Determine the [X, Y] coordinate at the center of the cell enclosing the given text.  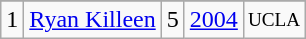
2004 [214, 20]
UCLA [274, 20]
5 [172, 20]
1 [12, 20]
Ryan Killeen [92, 20]
